Return (x, y) of the center of cell containing provided text 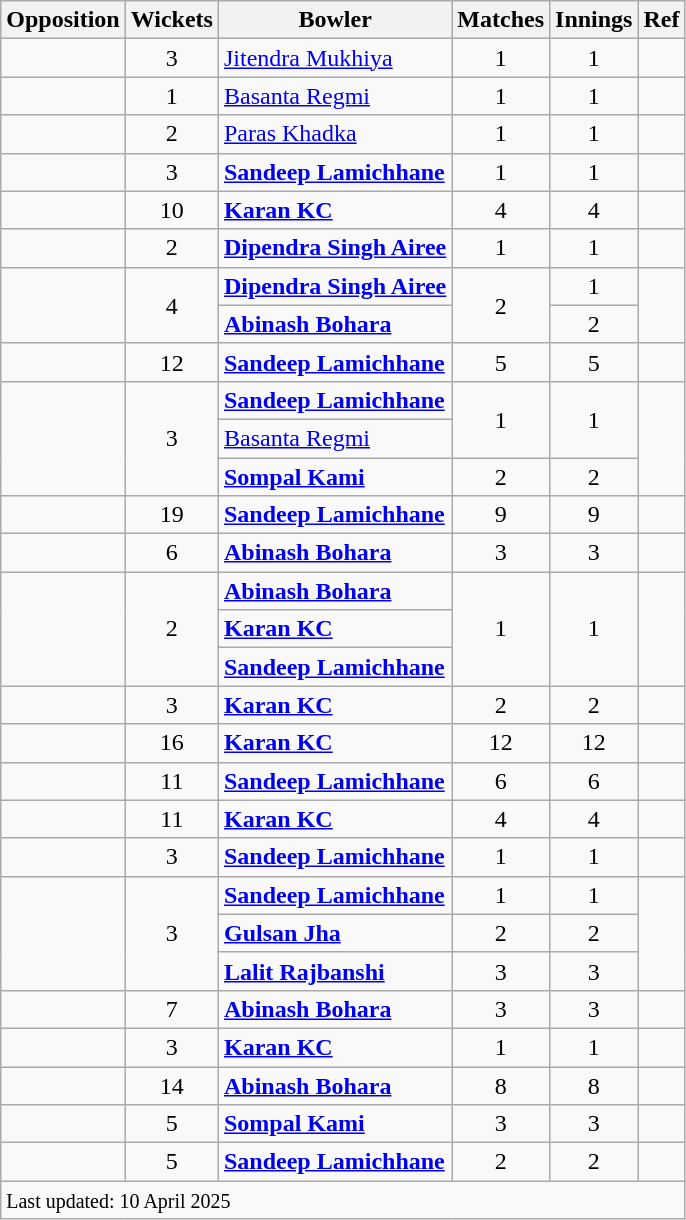
Jitendra Mukhiya (334, 58)
16 (172, 743)
Wickets (172, 20)
Gulsan Jha (334, 933)
19 (172, 515)
Innings (594, 20)
7 (172, 1009)
Last updated: 10 April 2025 (343, 1200)
Opposition (63, 20)
Lalit Rajbanshi (334, 971)
Ref (662, 20)
10 (172, 210)
Paras Khadka (334, 134)
14 (172, 1085)
Matches (501, 20)
Bowler (334, 20)
